Capture the cell that displays the provided text and extract its (X, Y) central coordinate. 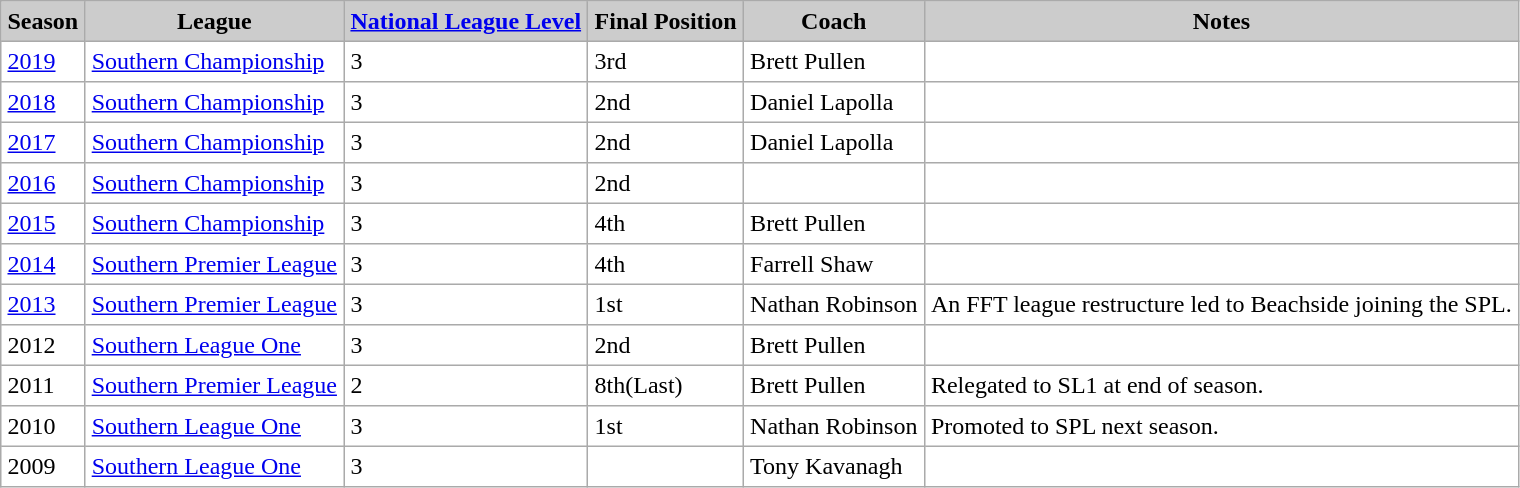
National League Level (466, 21)
League (214, 21)
Farrell Shaw (834, 264)
2009 (43, 466)
Coach (834, 21)
Relegated to SL1 at end of season. (1221, 385)
8th(Last) (666, 385)
An FFT league restructure led to Beachside joining the SPL. (1221, 304)
2018 (43, 102)
2012 (43, 345)
2015 (43, 223)
3rd (666, 61)
Promoted to SPL next season. (1221, 426)
2019 (43, 61)
2 (466, 385)
2017 (43, 142)
Season (43, 21)
2011 (43, 385)
Final Position (666, 21)
2016 (43, 183)
Notes (1221, 21)
2014 (43, 264)
2010 (43, 426)
Tony Kavanagh (834, 466)
2013 (43, 304)
